Return the (x, y) coordinate for the center point of the cell that contains the specified text.  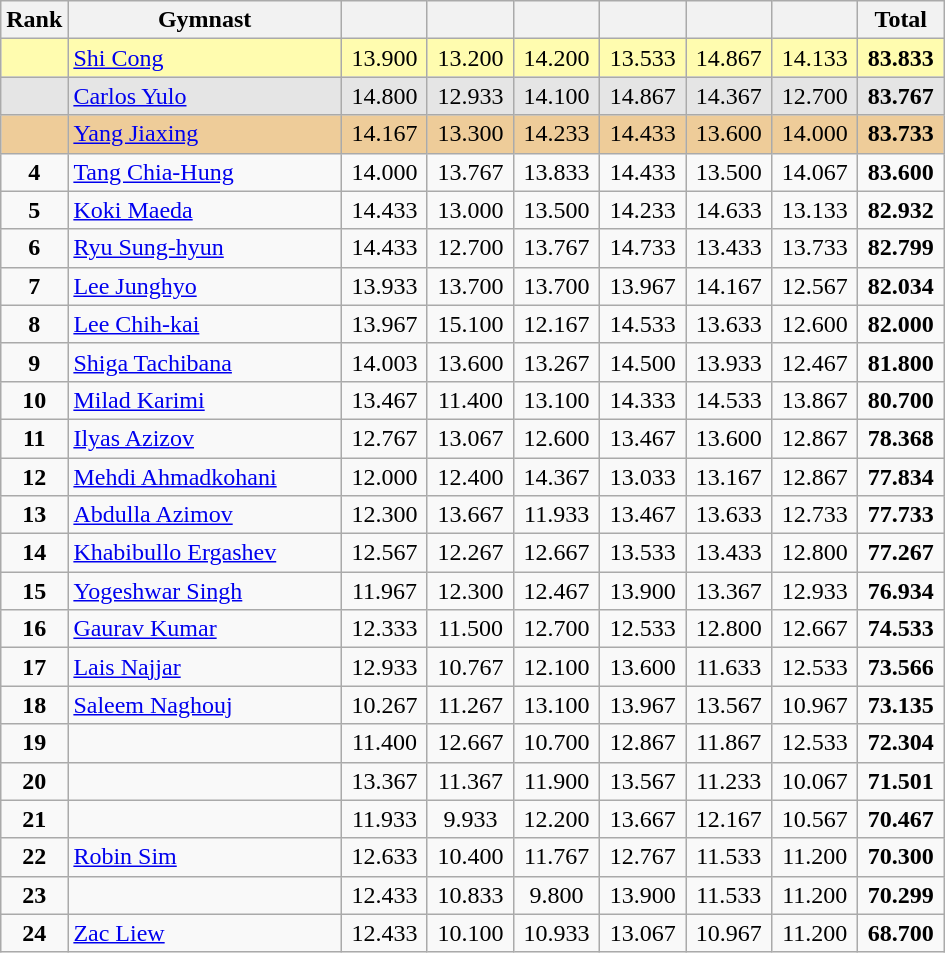
24 (34, 933)
72.304 (901, 743)
22 (34, 857)
17 (34, 667)
10.100 (470, 933)
11.267 (470, 705)
12 (34, 477)
13.200 (470, 58)
76.934 (901, 591)
11.967 (384, 591)
7 (34, 286)
77.834 (901, 477)
10.700 (557, 743)
73.135 (901, 705)
14.067 (815, 172)
10.067 (815, 781)
Total (901, 20)
Koki Maeda (205, 210)
77.267 (901, 553)
82.034 (901, 286)
18 (34, 705)
12.633 (384, 857)
12.400 (470, 477)
Saleem Naghouj (205, 705)
10 (34, 400)
77.733 (901, 515)
14.133 (815, 58)
70.300 (901, 857)
Gaurav Kumar (205, 629)
73.566 (901, 667)
4 (34, 172)
10.567 (815, 819)
14.733 (643, 248)
14.003 (384, 362)
12.267 (470, 553)
Shiga Tachibana (205, 362)
11.767 (557, 857)
10.267 (384, 705)
78.368 (901, 438)
16 (34, 629)
13.867 (815, 400)
Lee Chih-kai (205, 324)
82.799 (901, 248)
Zac Liew (205, 933)
8 (34, 324)
10.833 (470, 895)
Lee Junghyo (205, 286)
11.367 (470, 781)
70.467 (901, 819)
Ryu Sung-hyun (205, 248)
83.767 (901, 96)
9.933 (470, 819)
13.133 (815, 210)
14.333 (643, 400)
13.833 (557, 172)
Khabibullo Ergashev (205, 553)
14.200 (557, 58)
10.767 (470, 667)
Rank (34, 20)
19 (34, 743)
13.733 (815, 248)
11.233 (729, 781)
Mehdi Ahmadkohani (205, 477)
14.800 (384, 96)
83.600 (901, 172)
Shi Cong (205, 58)
81.800 (901, 362)
12.000 (384, 477)
Robin Sim (205, 857)
23 (34, 895)
6 (34, 248)
15 (34, 591)
Gymnast (205, 20)
74.533 (901, 629)
14 (34, 553)
13.033 (643, 477)
13.167 (729, 477)
12.100 (557, 667)
11 (34, 438)
80.700 (901, 400)
12.333 (384, 629)
13.000 (470, 210)
13.267 (557, 362)
9.800 (557, 895)
83.733 (901, 134)
82.000 (901, 324)
12.200 (557, 819)
71.501 (901, 781)
13 (34, 515)
10.933 (557, 933)
68.700 (901, 933)
11.867 (729, 743)
13.300 (470, 134)
14.633 (729, 210)
Ilyas Azizov (205, 438)
11.633 (729, 667)
15.100 (470, 324)
5 (34, 210)
11.900 (557, 781)
14.500 (643, 362)
Tang Chia-Hung (205, 172)
14.100 (557, 96)
Lais Najjar (205, 667)
12.733 (815, 515)
21 (34, 819)
Yang Jiaxing (205, 134)
10.400 (470, 857)
83.833 (901, 58)
20 (34, 781)
9 (34, 362)
Abdulla Azimov (205, 515)
11.500 (470, 629)
70.299 (901, 895)
Carlos Yulo (205, 96)
82.932 (901, 210)
Yogeshwar Singh (205, 591)
Milad Karimi (205, 400)
